Output the [x, y] coordinate of the center of the cell containing the given text.  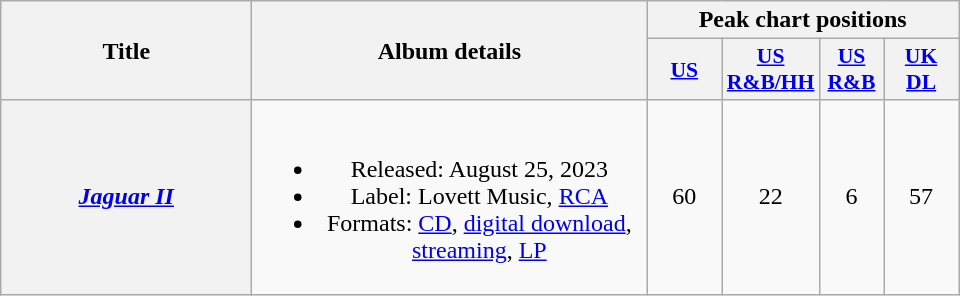
UKDL [922, 70]
Peak chart positions [803, 20]
22 [771, 197]
Jaguar II [126, 197]
USR&B [851, 70]
USR&B/HH [771, 70]
57 [922, 197]
Title [126, 50]
US [684, 70]
Album details [450, 50]
60 [684, 197]
6 [851, 197]
Released: August 25, 2023Label: Lovett Music, RCAFormats: CD, digital download, streaming, LP [450, 197]
